Provide the (X, Y) coordinate of the cell's center where the given text is located.  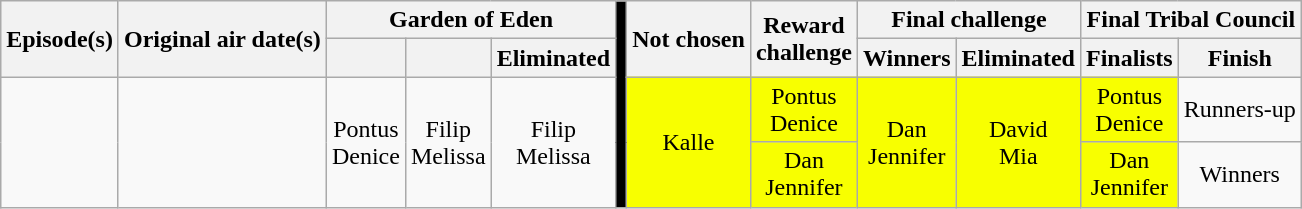
Garden of Eden (470, 20)
Final Tribal Council (1190, 20)
Original air date(s) (222, 39)
Rewardchallenge (804, 39)
Runners-up (1240, 110)
Final challenge (968, 20)
Finish (1240, 58)
Finalists (1129, 58)
DavidMia (1018, 142)
Episode(s) (60, 39)
Kalle (689, 142)
Not chosen (689, 39)
